Return [X, Y] of the center of cell containing provided text 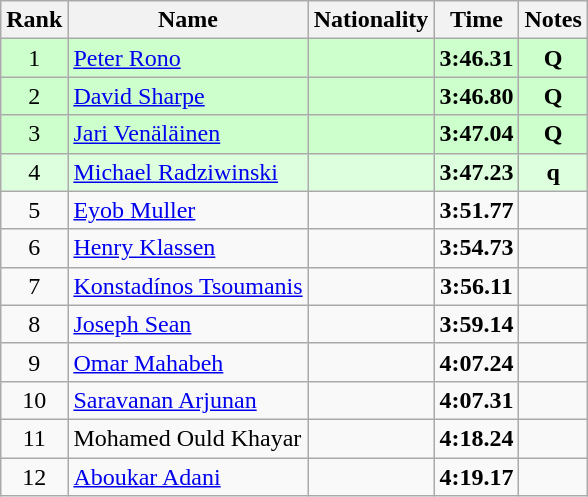
3:56.11 [476, 286]
4:07.31 [476, 400]
1 [34, 58]
3:54.73 [476, 248]
Henry Klassen [188, 248]
Peter Rono [188, 58]
4:19.17 [476, 477]
5 [34, 210]
Notes [553, 20]
4:18.24 [476, 438]
Time [476, 20]
Michael Radziwinski [188, 172]
3:51.77 [476, 210]
3:46.31 [476, 58]
8 [34, 324]
4 [34, 172]
7 [34, 286]
Mohamed Ould Khayar [188, 438]
David Sharpe [188, 96]
Saravanan Arjunan [188, 400]
3:47.23 [476, 172]
3:46.80 [476, 96]
q [553, 172]
6 [34, 248]
3 [34, 134]
Konstadínos Tsoumanis [188, 286]
Eyob Muller [188, 210]
Rank [34, 20]
10 [34, 400]
12 [34, 477]
Joseph Sean [188, 324]
9 [34, 362]
Jari Venäläinen [188, 134]
Nationality [371, 20]
3:59.14 [476, 324]
3:47.04 [476, 134]
Omar Mahabeh [188, 362]
11 [34, 438]
Name [188, 20]
4:07.24 [476, 362]
Aboukar Adani [188, 477]
2 [34, 96]
